Determine the (X, Y) coordinate at the center of the cell enclosing the given text.  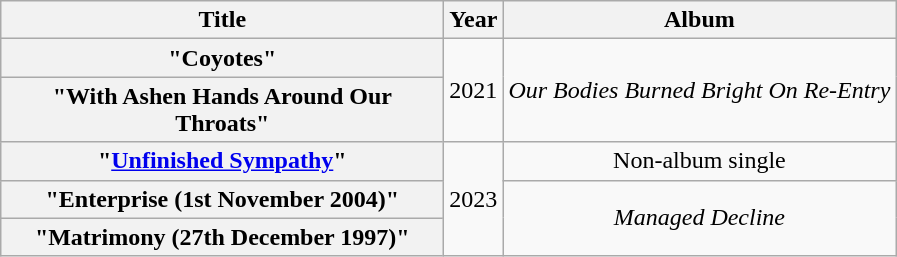
Title (222, 20)
"Matrimony (27th December 1997)" (222, 237)
Non-album single (700, 161)
2023 (474, 199)
2021 (474, 90)
Our Bodies Burned Bright On Re-Entry (700, 90)
Year (474, 20)
Album (700, 20)
Managed Decline (700, 218)
"Coyotes" (222, 58)
"Enterprise (1st November 2004)" (222, 199)
"Unfinished Sympathy" (222, 161)
"With Ashen Hands Around Our Throats" (222, 110)
